Scan for the cell matching the given text and deliver its [x, y] coordinate at center. 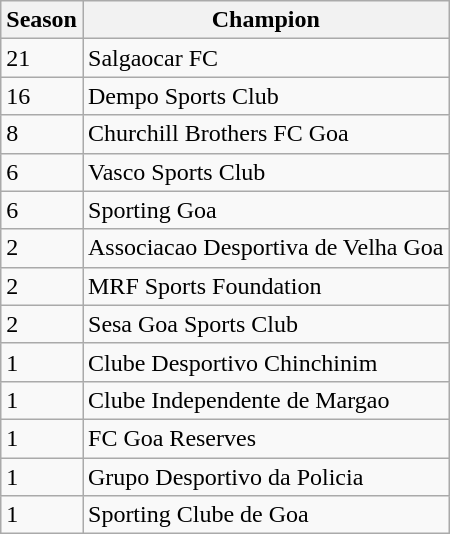
FC Goa Reserves [266, 438]
Grupo Desportivo da Policia [266, 477]
Salgaocar FC [266, 58]
Clube Desportivo Chinchinim [266, 362]
21 [42, 58]
Champion [266, 20]
Clube Independente de Margao [266, 400]
MRF Sports Foundation [266, 286]
Churchill Brothers FC Goa [266, 134]
Vasco Sports Club [266, 172]
Dempo Sports Club [266, 96]
8 [42, 134]
Associacao Desportiva de Velha Goa [266, 248]
16 [42, 96]
Sesa Goa Sports Club [266, 324]
Season [42, 20]
Sporting Clube de Goa [266, 515]
Sporting Goa [266, 210]
